Find where the given text appears and provide that cell's center as [x, y] coordinate. 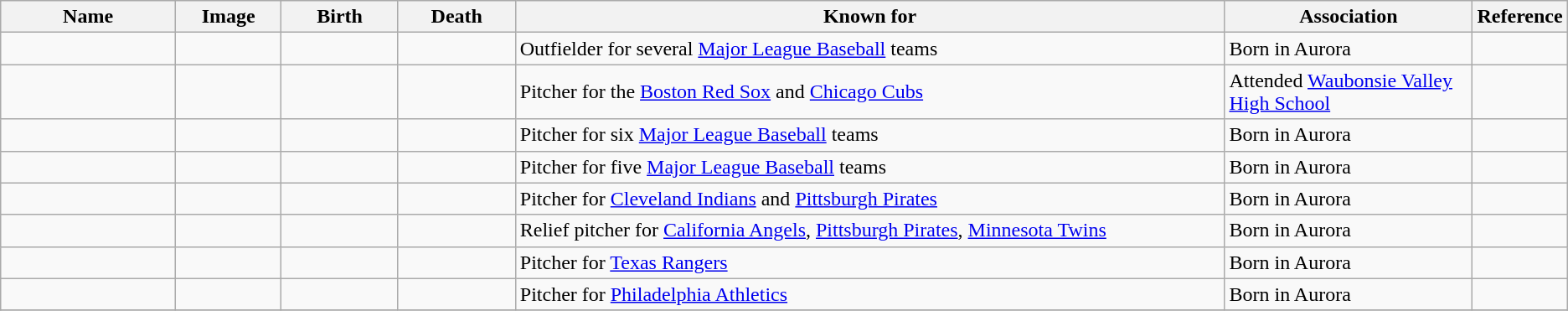
Known for [869, 17]
Death [456, 17]
Outfielder for several Major League Baseball teams [869, 49]
Pitcher for Philadelphia Athletics [869, 294]
Pitcher for Cleveland Indians and Pittsburgh Pirates [869, 199]
Pitcher for the Boston Red Sox and Chicago Cubs [869, 92]
Image [228, 17]
Pitcher for five Major League Baseball teams [869, 167]
Association [1349, 17]
Reference [1519, 17]
Pitcher for Texas Rangers [869, 262]
Attended Waubonsie Valley High School [1349, 92]
Name [89, 17]
Birth [340, 17]
Pitcher for six Major League Baseball teams [869, 135]
Relief pitcher for California Angels, Pittsburgh Pirates, Minnesota Twins [869, 231]
